Provide the [x, y] coordinate of the cell's center where the given text is located.  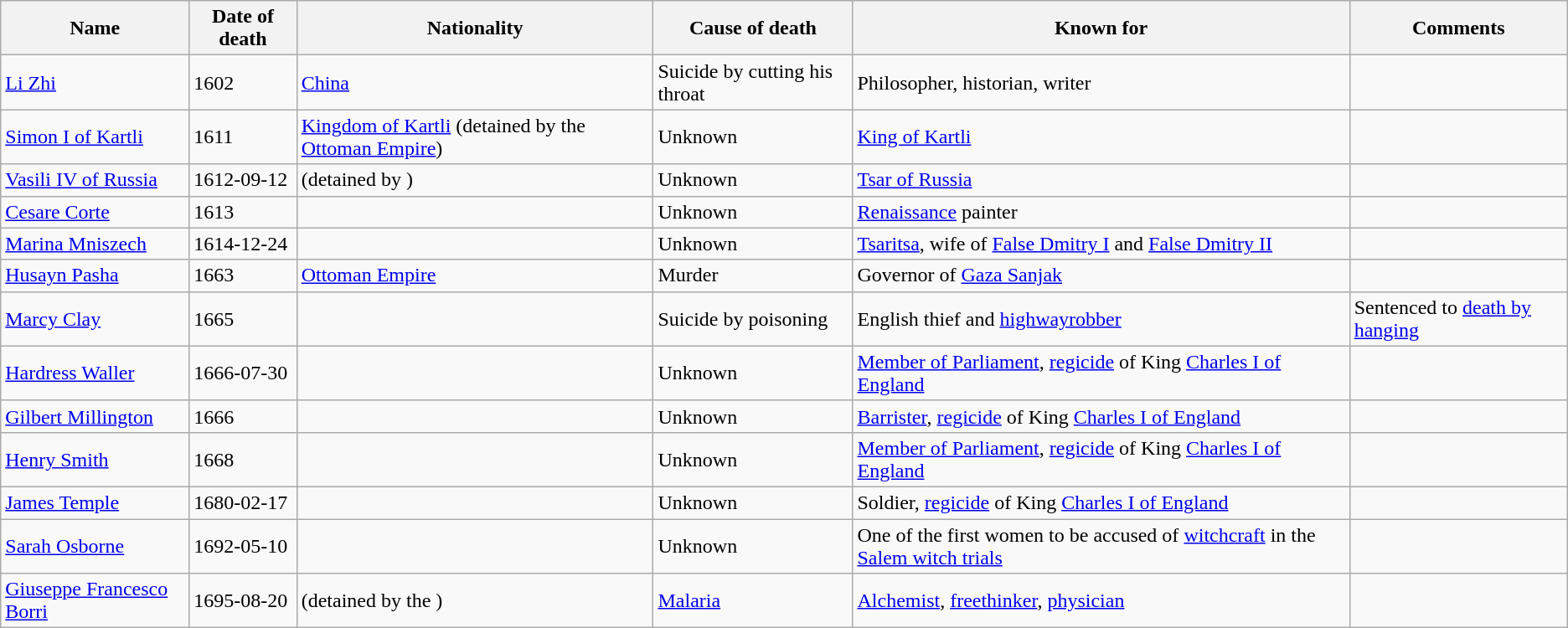
Murder [753, 275]
Marina Mniszech [95, 244]
1663 [243, 275]
Tsaritsa, wife of False Dmitry I and False Dmitry II [1101, 244]
1602 [243, 82]
Renaissance painter [1101, 212]
Known for [1101, 28]
Li Zhi [95, 82]
Ottoman Empire [475, 275]
Cesare Corte [95, 212]
James Temple [95, 502]
1612-09-12 [243, 180]
1614-12-24 [243, 244]
Soldier, regicide of King Charles I of England [1101, 502]
Philosopher, historian, writer [1101, 82]
Sentenced to death by hanging [1458, 318]
Cause of death [753, 28]
Tsar of Russia [1101, 180]
1680-02-17 [243, 502]
Date of death [243, 28]
Comments [1458, 28]
Name [95, 28]
Giuseppe Francesco Borri [95, 601]
King of Kartli [1101, 137]
1695-08-20 [243, 601]
Vasili IV of Russia [95, 180]
1613 [243, 212]
Nationality [475, 28]
Henry Smith [95, 459]
Gilbert Millington [95, 416]
(detained by the ) [475, 601]
(detained by ) [475, 180]
Marcy Clay [95, 318]
English thief and highwayrobber [1101, 318]
Malaria [753, 601]
Hardress Waller [95, 373]
1692-05-10 [243, 546]
Governor of Gaza Sanjak [1101, 275]
Husayn Pasha [95, 275]
Barrister, regicide of King Charles I of England [1101, 416]
China [475, 82]
1611 [243, 137]
Suicide by poisoning [753, 318]
Simon I of Kartli [95, 137]
One of the first women to be accused of witchcraft in the Salem witch trials [1101, 546]
Suicide by cutting his throat [753, 82]
Kingdom of Kartli (detained by the Ottoman Empire) [475, 137]
1666-07-30 [243, 373]
1666 [243, 416]
1665 [243, 318]
Alchemist, freethinker, physician [1101, 601]
1668 [243, 459]
Sarah Osborne [95, 546]
